Locate the cell with the specified text and output its [x, y] center coordinate. 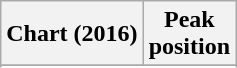
Peakposition [189, 34]
Chart (2016) [72, 34]
